Provide the (x, y) coordinate of the cell's center where the given text is located.  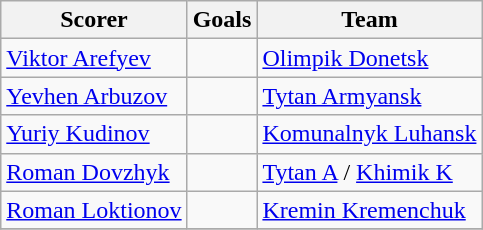
Goals (222, 20)
Roman Loktionov (94, 210)
Roman Dovzhyk (94, 172)
Viktor Arefyev (94, 58)
Kremin Kremenchuk (370, 210)
Komunalnyk Luhansk (370, 134)
Yevhen Arbuzov (94, 96)
Tytan A / Khimik K (370, 172)
Team (370, 20)
Olimpik Donetsk (370, 58)
Scorer (94, 20)
Tytan Armyansk (370, 96)
Yuriy Kudinov (94, 134)
